Pinpoint the cell where the given text exists, returning its (X, Y) midpoint coordinate. 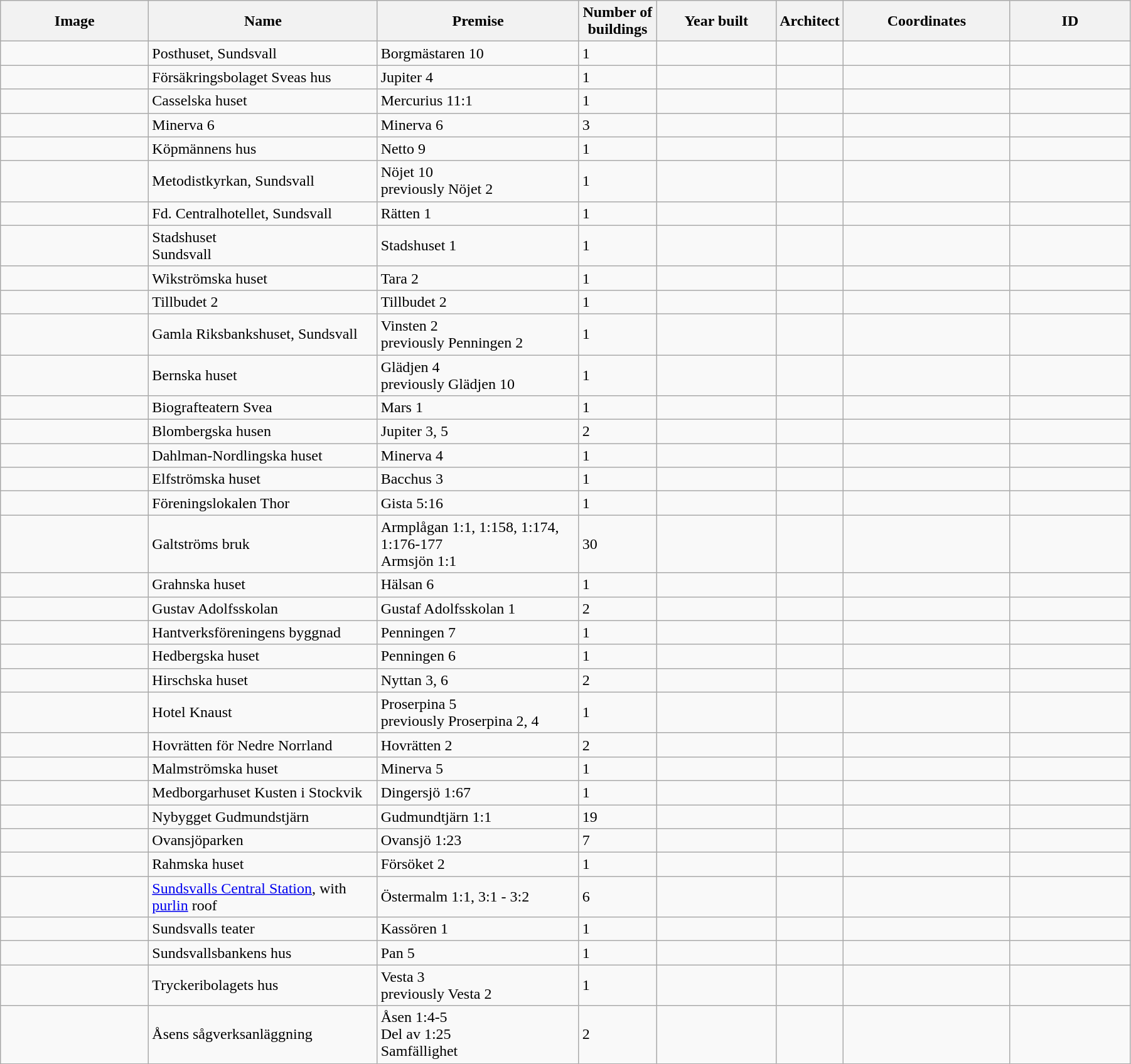
Biografteatern Svea (263, 408)
Proserpina 5previously Proserpina 2, 4 (478, 713)
Hantverksföreningens byggnad (263, 632)
Borgmästaren 10 (478, 53)
Gudmundtjärn 1:1 (478, 816)
Mars 1 (478, 408)
Tryckeribolagets hus (263, 985)
Medborgarhuset Kusten i Stockvik (263, 792)
3 (618, 125)
Åsen 1:4-5Del av 1:25Samfällighet (478, 1035)
Köpmännens hus (263, 149)
Försäkringsbolaget Sveas hus (263, 77)
Casselska huset (263, 101)
Glädjen 4previously Glädjen 10 (478, 375)
Galtströms bruk (263, 544)
Hovrätten för Nedre Norrland (263, 745)
Sundsvallsbankens hus (263, 953)
Jupiter 4 (478, 77)
Image (75, 21)
Hedbergska huset (263, 656)
Dahlman-Nordlingska huset (263, 455)
Stadshuset 1 (478, 246)
Premise (478, 21)
Pan 5 (478, 953)
Architect (810, 21)
Hotel Knaust (263, 713)
Nyttan 3, 6 (478, 680)
Netto 9 (478, 149)
Penningen 7 (478, 632)
Gustaf Adolfsskolan 1 (478, 609)
Vesta 3previously Vesta 2 (478, 985)
Jupiter 3, 5 (478, 432)
Grahnska huset (263, 585)
30 (618, 544)
Nybygget Gudmundstjärn (263, 816)
Nöjet 10previously Nöjet 2 (478, 181)
Försöket 2 (478, 864)
Kassören 1 (478, 929)
6 (618, 897)
Hälsan 6 (478, 585)
Penningen 6 (478, 656)
Hovrätten 2 (478, 745)
Armplågan 1:1, 1:158, 1:174, 1:176-177Armsjön 1:1 (478, 544)
Minerva 5 (478, 769)
Åsens sågverksanläggning (263, 1035)
Elfströmska huset (263, 479)
Vinsten 2previously Penningen 2 (478, 334)
Östermalm 1:1, 3:1 - 3:2 (478, 897)
Bernska huset (263, 375)
Gista 5:16 (478, 503)
Sundsvalls Central Station, with purlin roof (263, 897)
Name (263, 21)
Mercurius 11:1 (478, 101)
Coordinates (926, 21)
Hirschska huset (263, 680)
Föreningslokalen Thor (263, 503)
Tara 2 (478, 278)
Sundsvalls teater (263, 929)
Blombergska husen (263, 432)
Rahmska huset (263, 864)
Metodistkyrkan, Sundsvall (263, 181)
Number ofbuildings (618, 21)
Year built (717, 21)
Bacchus 3 (478, 479)
Fd. Centralhotellet, Sundsvall (263, 213)
Ovansjöparken (263, 841)
Minerva 4 (478, 455)
7 (618, 841)
Rätten 1 (478, 213)
Posthuset, Sundsvall (263, 53)
ID (1069, 21)
Dingersjö 1:67 (478, 792)
Wikströmska huset (263, 278)
Gustav Adolfsskolan (263, 609)
Gamla Riksbankshuset, Sundsvall (263, 334)
StadshusetSundsvall (263, 246)
19 (618, 816)
Malmströmska huset (263, 769)
Ovansjö 1:23 (478, 841)
